Provide the [x, y] coordinate of the cell's center where the given text is located.  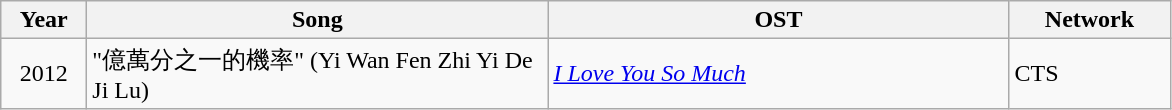
Song [318, 20]
"億萬分之一的機率" (Yi Wan Fen Zhi Yi De Ji Lu) [318, 74]
I Love You So Much [778, 74]
CTS [1090, 74]
OST [778, 20]
2012 [44, 74]
Year [44, 20]
Network [1090, 20]
